Locate the cell with the specified text and output its [X, Y] center coordinate. 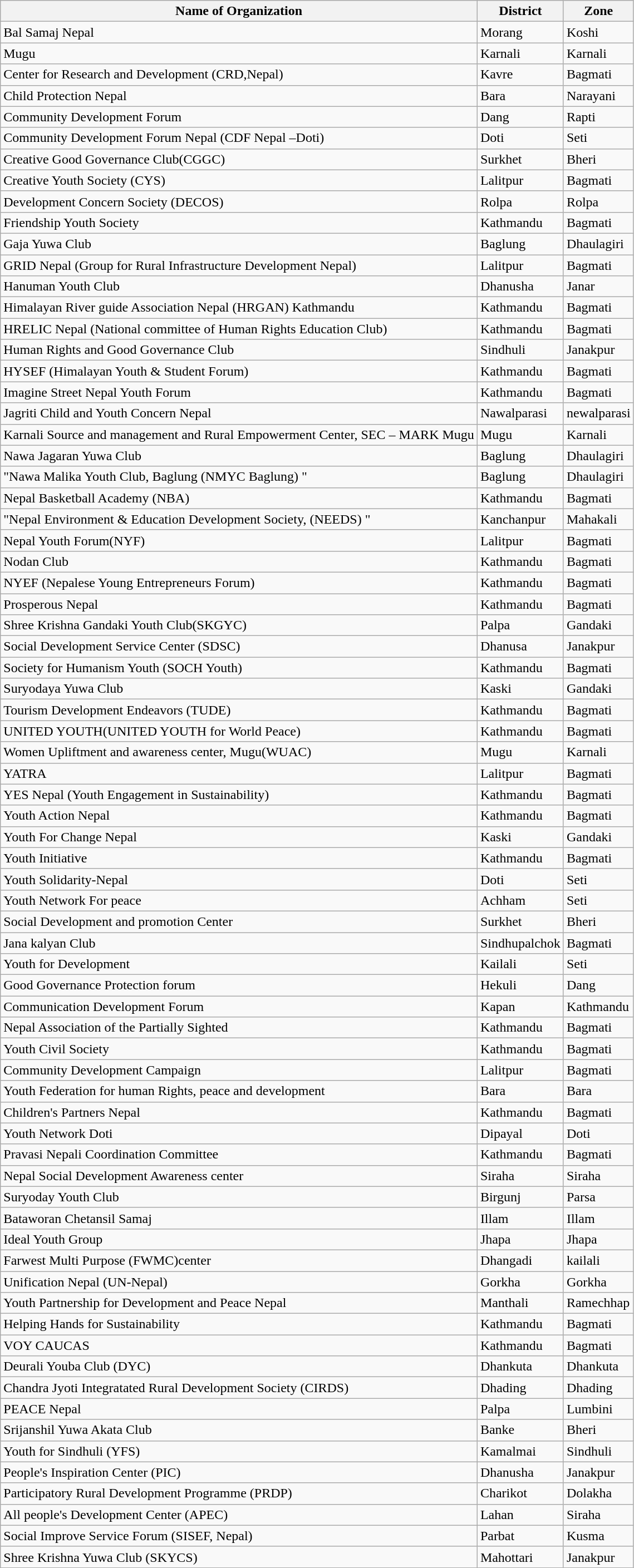
Community Development Forum [239, 117]
Charikot [520, 1493]
Ramechhap [598, 1303]
Ideal Youth Group [239, 1239]
People's Inspiration Center (PIC) [239, 1472]
Mahakali [598, 519]
Women Upliftment and awareness center, Mugu(WUAC) [239, 752]
Morang [520, 32]
Youth Solidarity-Nepal [239, 879]
All people's Development Center (APEC) [239, 1515]
Chandra Jyoti Integratated Rural Development Society (CIRDS) [239, 1388]
Parsa [598, 1197]
Youth Partnership for Development and Peace Nepal [239, 1303]
Birgunj [520, 1197]
Shree Krishna Gandaki Youth Club(SKGYC) [239, 625]
YATRA [239, 773]
Kusma [598, 1536]
VOY CAUCAS [239, 1345]
UNITED YOUTH(UNITED YOUTH for World Peace) [239, 731]
Himalayan River guide Association Nepal (HRGAN) Kathmandu [239, 308]
Narayani [598, 96]
Janar [598, 287]
Lumbini [598, 1409]
Rapti [598, 117]
Creative Youth Society (CYS) [239, 180]
Mahottari [520, 1557]
NYEF (Nepalese Young Entrepreneurs Forum) [239, 583]
Banke [520, 1430]
Imagine Street Nepal Youth Forum [239, 392]
newalparasi [598, 413]
Nepal Association of the Partially Sighted [239, 1028]
Youth Network Doti [239, 1133]
Kavre [520, 75]
Youth for Development [239, 964]
Dhanusa [520, 647]
Deurali Youba Club (DYC) [239, 1367]
Name of Organization [239, 11]
GRID Nepal (Group for Rural Infrastructure Development Nepal) [239, 265]
Zone [598, 11]
HYSEF (Himalayan Youth & Student Forum) [239, 371]
Youth Action Nepal [239, 816]
Community Development Forum Nepal (CDF Nepal –Doti) [239, 138]
Nepal Basketball Academy (NBA) [239, 498]
Children's Partners Nepal [239, 1112]
Hekuli [520, 985]
Society for Humanism Youth (SOCH Youth) [239, 668]
Bal Samaj Nepal [239, 32]
Farwest Multi Purpose (FWMC)center [239, 1260]
Youth Initiative [239, 858]
Hanuman Youth Club [239, 287]
Development Concern Society (DECOS) [239, 201]
Dhangadi [520, 1260]
Nepal Youth Forum(NYF) [239, 540]
Koshi [598, 32]
Kanchanpur [520, 519]
Child Protection Nepal [239, 96]
Human Rights and Good Governance Club [239, 350]
Community Development Campaign [239, 1070]
Social Development Service Center (SDSC) [239, 647]
Manthali [520, 1303]
Communication Development Forum [239, 1007]
Kamalmai [520, 1451]
Youth For Change Nepal [239, 837]
Youth Civil Society [239, 1049]
Pravasi Nepali Coordination Committee [239, 1155]
Karnali Source and management and Rural Empowerment Center, SEC – MARK Mugu [239, 435]
Youth for Sindhuli (YFS) [239, 1451]
Suryodaya Yuwa Club [239, 689]
Nawalparasi [520, 413]
Social Development and promotion Center [239, 921]
Sindhupalchok [520, 943]
Creative Good Governance Club(CGGC) [239, 159]
Nepal Social Development Awareness center [239, 1176]
Parbat [520, 1536]
Dipayal [520, 1133]
"Nepal Environment & Education Development Society, (NEEDS) " [239, 519]
Prosperous Nepal [239, 604]
Jana kalyan Club [239, 943]
Youth Federation for human Rights, peace and development [239, 1091]
Social Improve Service Forum (SISEF, Nepal) [239, 1536]
Bataworan Chetansil Samaj [239, 1218]
Good Governance Protection forum [239, 985]
Lahan [520, 1515]
Tourism Development Endeavors (TUDE) [239, 710]
Friendship Youth Society [239, 223]
"Nawa Malika Youth Club, Baglung (NMYC Baglung) " [239, 477]
Youth Network For peace [239, 900]
Kapan [520, 1007]
Participatory Rural Development Programme (PRDP) [239, 1493]
Nawa Jagaran Yuwa Club [239, 456]
District [520, 11]
Center for Research and Development (CRD,Nepal) [239, 75]
Suryoday Youth Club [239, 1197]
HRELIC Nepal (National committee of Human Rights Education Club) [239, 329]
Achham [520, 900]
Shree Krishna Yuwa Club (SKYCS) [239, 1557]
Nodan Club [239, 561]
Helping Hands for Sustainability [239, 1324]
Kailali [520, 964]
kailali [598, 1260]
PEACE Nepal [239, 1409]
Gaja Yuwa Club [239, 244]
Unification Nepal (UN-Nepal) [239, 1281]
YES Nepal (Youth Engagement in Sustainability) [239, 795]
Dolakha [598, 1493]
Srijanshil Yuwa Akata Club [239, 1430]
Jagriti Child and Youth Concern Nepal [239, 413]
